Return the [X, Y] coordinate for the center point of the cell that contains the specified text.  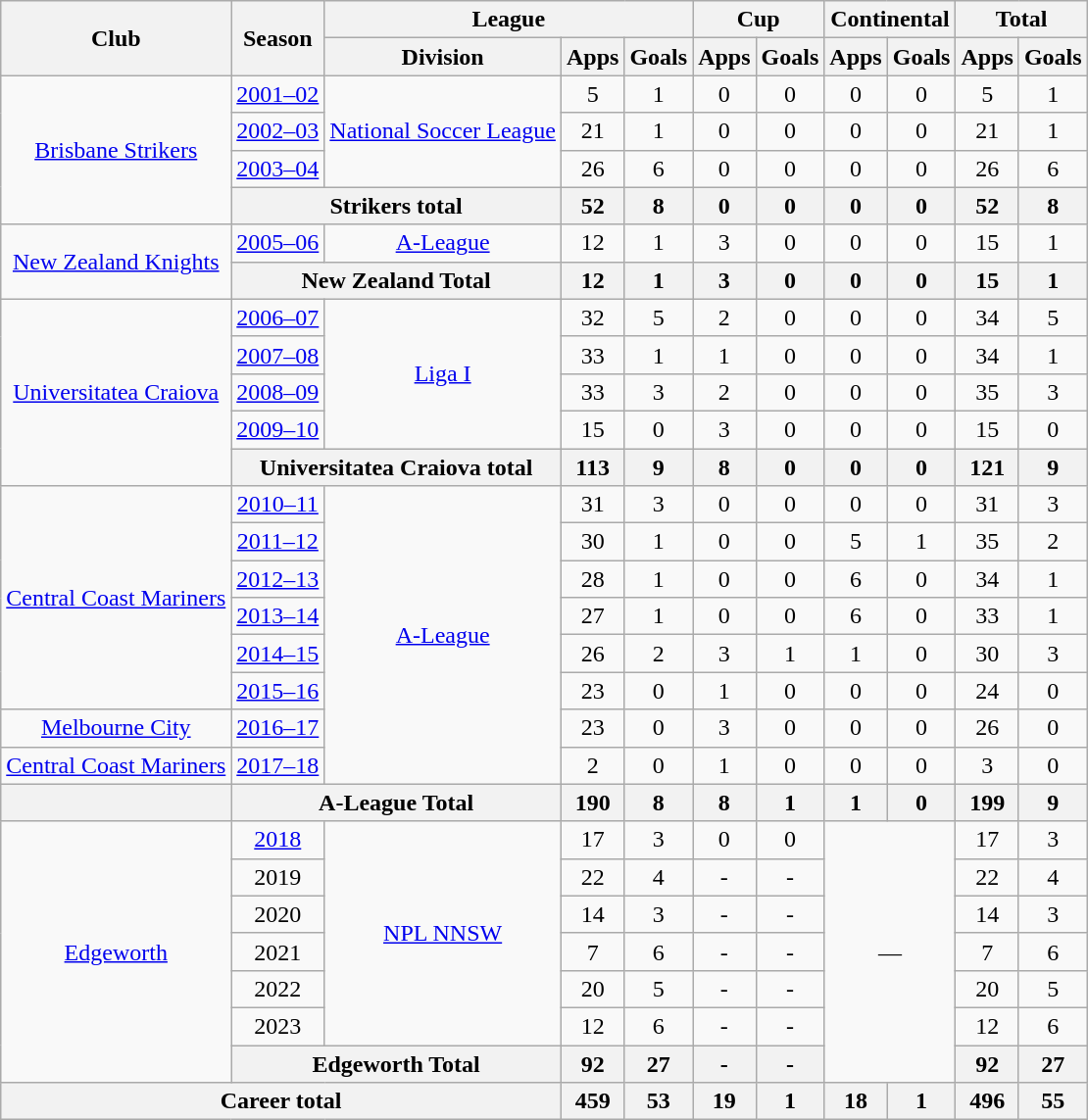
53 [659, 1101]
Universitatea Craiova [116, 392]
Edgeworth [116, 951]
2001–02 [278, 94]
496 [987, 1101]
113 [592, 467]
League [509, 20]
Division [443, 57]
A-League Total [396, 803]
Cup [759, 20]
121 [987, 467]
Liga I [443, 373]
32 [592, 317]
18 [856, 1101]
— [890, 951]
2023 [278, 1026]
Career total [281, 1101]
2018 [278, 840]
459 [592, 1101]
2011–12 [278, 542]
2020 [278, 914]
2013–14 [278, 616]
2002–03 [278, 131]
28 [592, 579]
Season [278, 38]
24 [987, 691]
2007–08 [278, 355]
Continental [890, 20]
2022 [278, 989]
National Soccer League [443, 131]
Universitatea Craiova total [396, 467]
Total [1021, 20]
2009–10 [278, 429]
2003–04 [278, 169]
55 [1053, 1101]
Edgeworth Total [396, 1063]
2014–15 [278, 654]
2021 [278, 951]
NPL NNSW [443, 933]
Melbourne City [116, 728]
2006–07 [278, 317]
2012–13 [278, 579]
2016–17 [278, 728]
2005–06 [278, 243]
199 [987, 803]
Club [116, 38]
2008–09 [278, 392]
2017–18 [278, 765]
Brisbane Strikers [116, 150]
2010–11 [278, 505]
New Zealand Knights [116, 262]
190 [592, 803]
2019 [278, 877]
2015–16 [278, 691]
New Zealand Total [396, 280]
Strikers total [396, 206]
19 [724, 1101]
